Return the [X, Y] coordinate for the center point of the cell that contains the specified text.  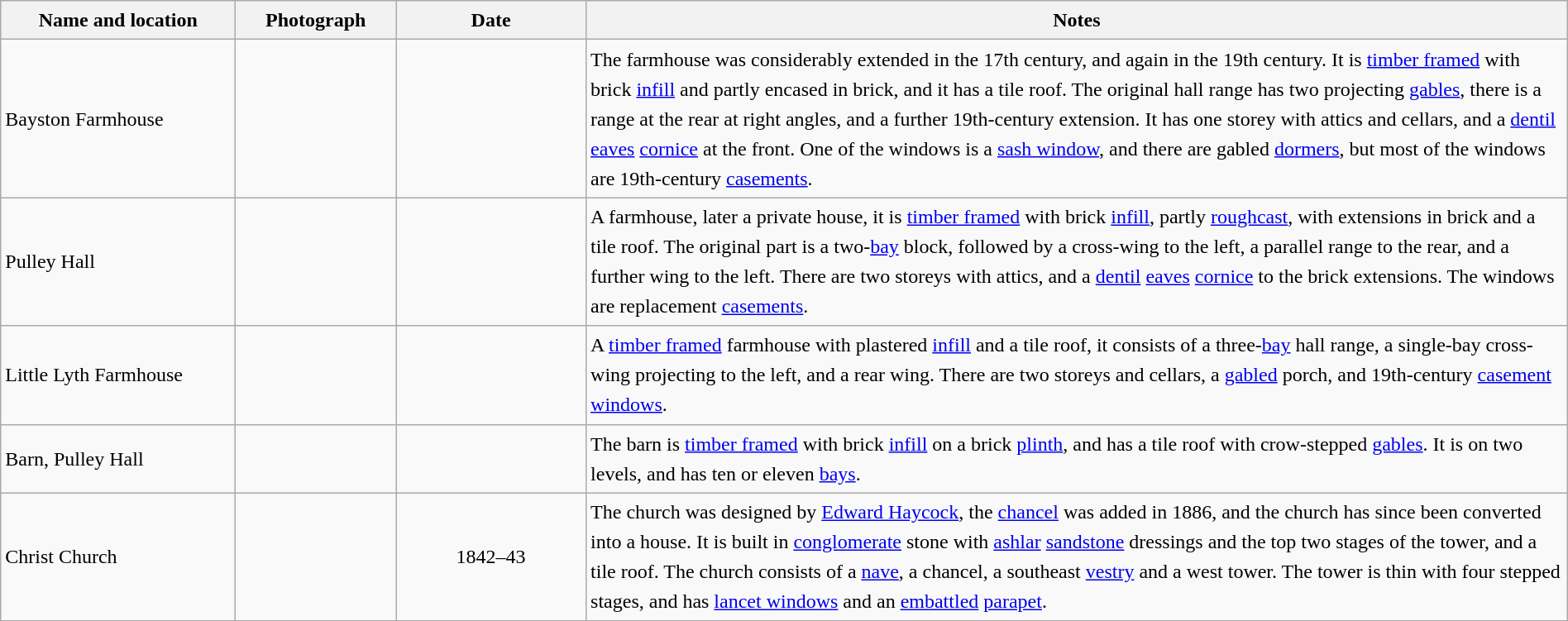
Bayston Farmhouse [118, 119]
Name and location [118, 20]
1842–43 [491, 557]
Notes [1077, 20]
Little Lyth Farmhouse [118, 375]
Photograph [316, 20]
Christ Church [118, 557]
Barn, Pulley Hall [118, 458]
Date [491, 20]
Pulley Hall [118, 261]
